Identify which cell holds the provided text, then report its (x, y) central coordinate. 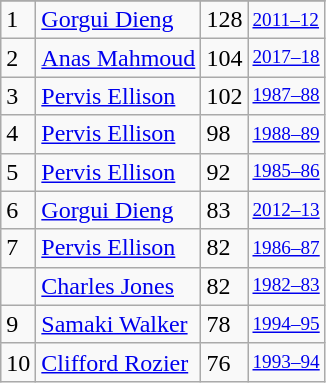
5 (18, 172)
Samaki Walker (118, 324)
2012–13 (286, 210)
2 (18, 58)
7 (18, 248)
2017–18 (286, 58)
Charles Jones (118, 286)
6 (18, 210)
1986–87 (286, 248)
1994–95 (286, 324)
1 (18, 20)
1982–83 (286, 286)
3 (18, 96)
4 (18, 134)
98 (224, 134)
Anas Mahmoud (118, 58)
9 (18, 324)
1985–86 (286, 172)
1988–89 (286, 134)
76 (224, 362)
92 (224, 172)
1993–94 (286, 362)
128 (224, 20)
83 (224, 210)
104 (224, 58)
1987–88 (286, 96)
10 (18, 362)
Clifford Rozier (118, 362)
102 (224, 96)
78 (224, 324)
2011–12 (286, 20)
